Extract the [x, y] coordinate from the center of the cell holding the provided text.  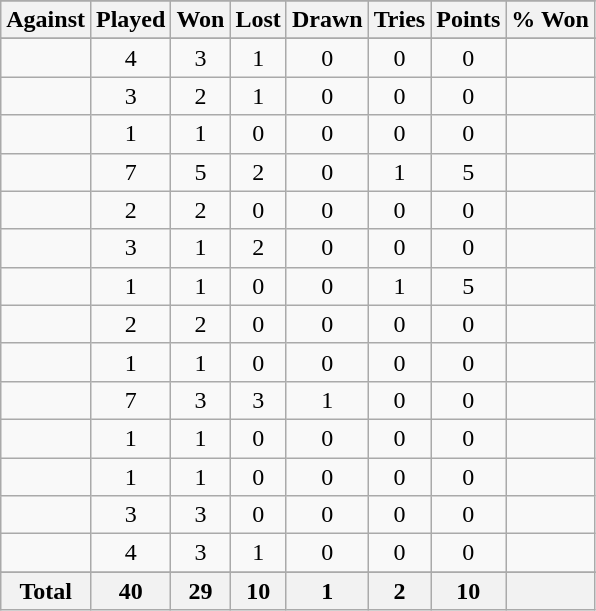
Points [468, 20]
Against [46, 20]
Played [130, 20]
Drawn [327, 20]
40 [130, 591]
Won [200, 20]
Lost [258, 20]
% Won [550, 20]
Tries [400, 20]
Total [46, 591]
29 [200, 591]
